Find where the given text appears and provide that cell's center as [x, y] coordinate. 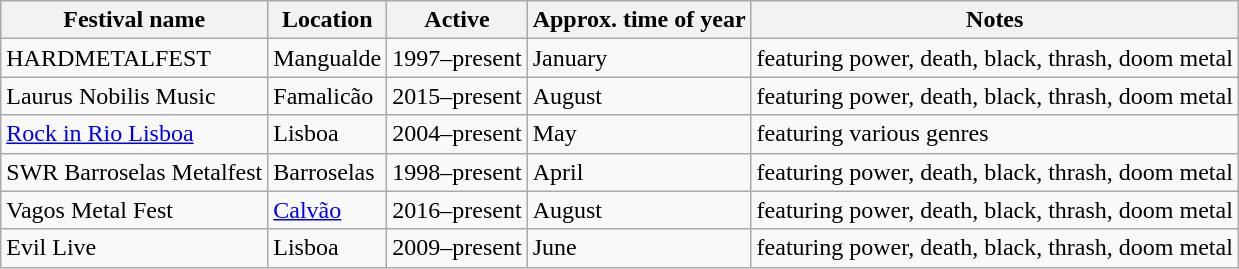
Vagos Metal Fest [134, 210]
Mangualde [328, 58]
2004–present [457, 134]
2016–present [457, 210]
Barroselas [328, 172]
June [639, 248]
1998–present [457, 172]
Laurus Nobilis Music [134, 96]
HARDMETALFEST [134, 58]
Festival name [134, 20]
2015–present [457, 96]
Active [457, 20]
1997–present [457, 58]
April [639, 172]
Approx. time of year [639, 20]
Location [328, 20]
Notes [994, 20]
2009–present [457, 248]
Rock in Rio Lisboa [134, 134]
Evil Live [134, 248]
Famalicão [328, 96]
May [639, 134]
January [639, 58]
SWR Barroselas Metalfest [134, 172]
featuring various genres [994, 134]
Calvão [328, 210]
